Scan for the cell matching the given text and deliver its [x, y] coordinate at center. 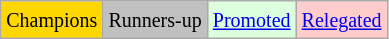
Relegated [342, 20]
Champions [52, 20]
Promoted [252, 20]
Runners-up [155, 20]
